Search for the cell housing the specified text and yield its (X, Y) center coordinate. 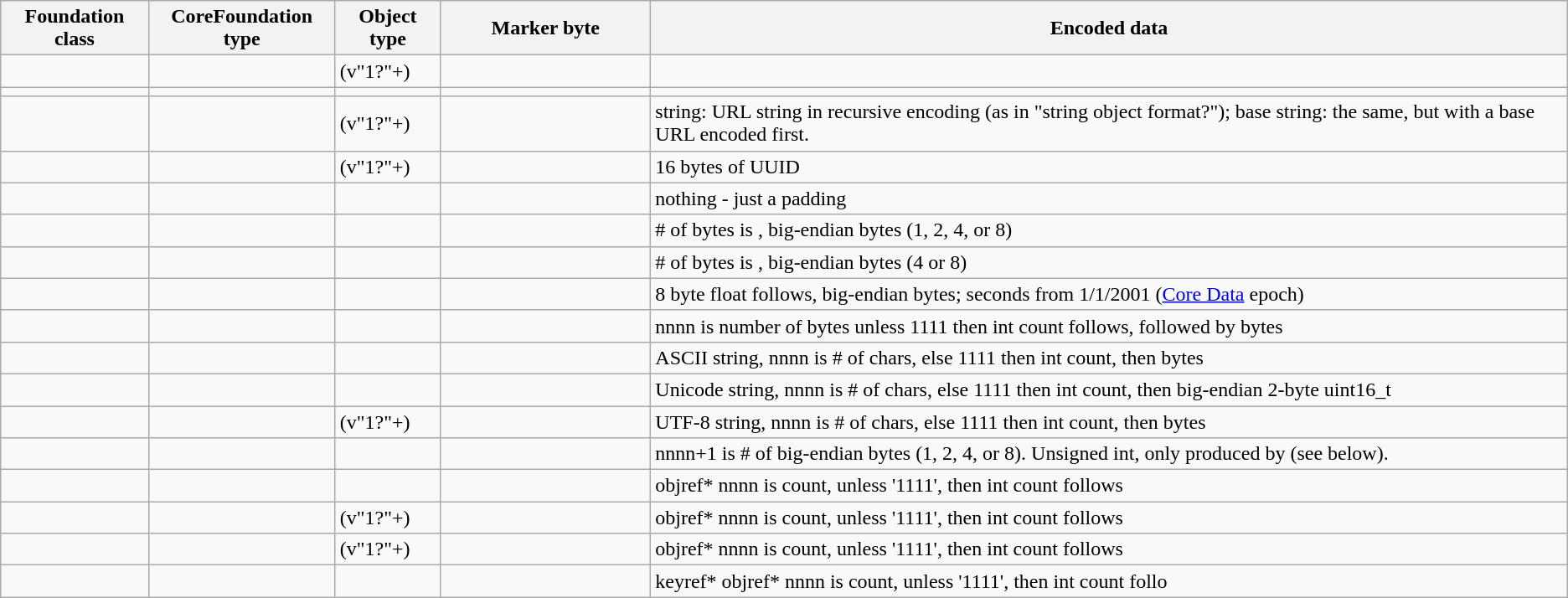
keyref* objref* nnnn is count, unless '1111', then int count follo (1109, 581)
Unicode string, nnnn is # of chars, else 1111 then int count, then big-endian 2-byte uint16_t (1109, 389)
8 byte float follows, big-endian bytes; seconds from 1/1/2001 (Core Data epoch) (1109, 294)
Encoded data (1109, 28)
CoreFoundation type (241, 28)
nnnn is number of bytes unless 1111 then int count follows, followed by bytes (1109, 326)
UTF-8 string, nnnn is # of chars, else 1111 then int count, then bytes (1109, 421)
string: URL string in recursive encoding (as in "string object format?"); base string: the same, but with a base URL encoded first. (1109, 124)
16 bytes of UUID (1109, 167)
nothing - just a padding (1109, 198)
# of bytes is , big-endian bytes (1, 2, 4, or 8) (1109, 230)
Foundation class (75, 28)
# of bytes is , big-endian bytes (4 or 8) (1109, 262)
ASCII string, nnnn is # of chars, else 1111 then int count, then bytes (1109, 358)
Marker byte (546, 28)
nnnn+1 is # of big-endian bytes (1, 2, 4, or 8). Unsigned int, only produced by (see below). (1109, 454)
Object type (387, 28)
